Provide the [X, Y] coordinate of the cell's center where the given text is located.  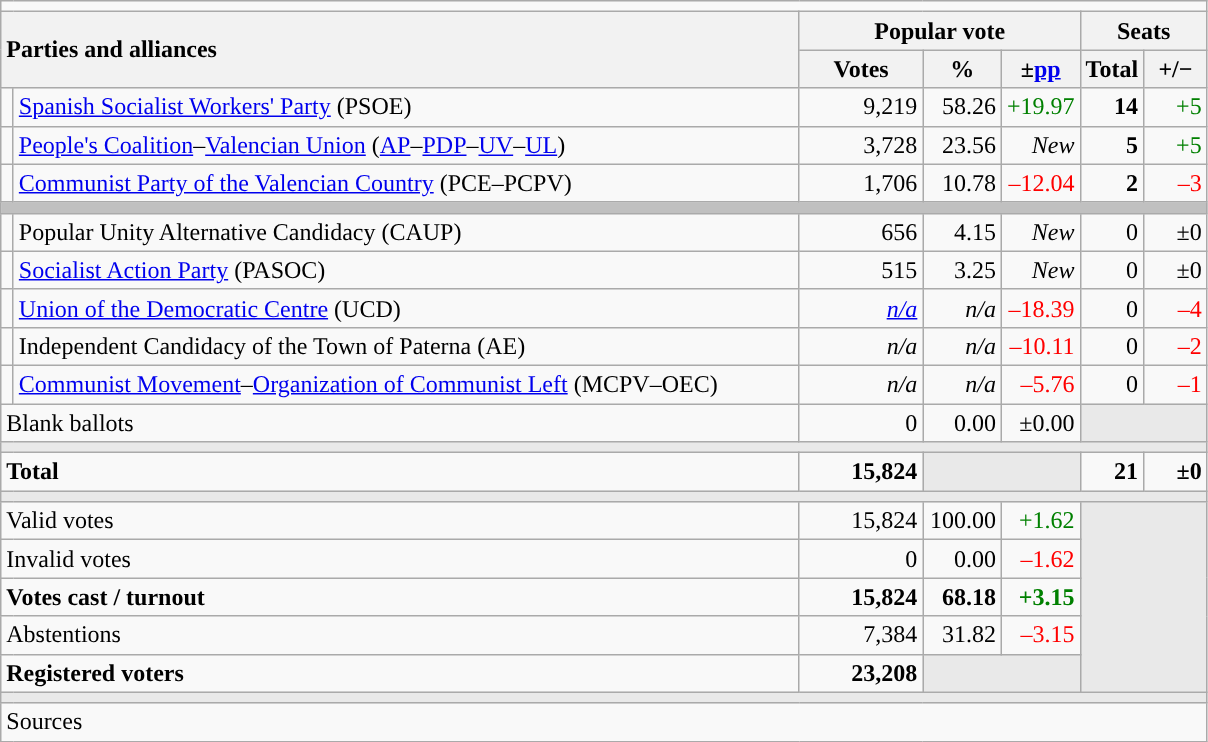
+/− [1176, 69]
7,384 [861, 635]
–1.62 [1040, 559]
+19.97 [1040, 107]
9,219 [861, 107]
Invalid votes [400, 559]
+3.15 [1040, 597]
+1.62 [1040, 521]
–10.11 [1040, 346]
68.18 [962, 597]
31.82 [962, 635]
–18.39 [1040, 308]
3,728 [861, 145]
515 [861, 270]
3.25 [962, 270]
Sources [604, 722]
23.56 [962, 145]
–3.15 [1040, 635]
Popular vote [940, 31]
–12.04 [1040, 183]
656 [861, 232]
Popular Unity Alternative Candidacy (CAUP) [406, 232]
Communist Movement–Organization of Communist Left (MCPV–OEC) [406, 384]
14 [1112, 107]
Parties and alliances [400, 50]
Valid votes [400, 521]
Registered voters [400, 673]
5 [1112, 145]
±pp [1040, 69]
% [962, 69]
–4 [1176, 308]
10.78 [962, 183]
Independent Candidacy of the Town of Paterna (AE) [406, 346]
Communist Party of the Valencian Country (PCE–PCPV) [406, 183]
Union of the Democratic Centre (UCD) [406, 308]
100.00 [962, 521]
Socialist Action Party (PASOC) [406, 270]
4.15 [962, 232]
±0.00 [1040, 423]
Spanish Socialist Workers' Party (PSOE) [406, 107]
–5.76 [1040, 384]
23,208 [861, 673]
2 [1112, 183]
Seats [1144, 31]
–3 [1176, 183]
–1 [1176, 384]
Votes cast / turnout [400, 597]
People's Coalition–Valencian Union (AP–PDP–UV–UL) [406, 145]
Votes [861, 69]
1,706 [861, 183]
Abstentions [400, 635]
58.26 [962, 107]
–2 [1176, 346]
21 [1112, 472]
Blank ballots [400, 423]
